Return (x, y) of the center of cell containing provided text 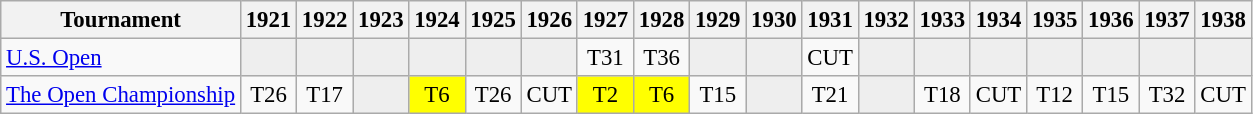
1921 (268, 20)
1930 (774, 20)
T32 (1167, 95)
T18 (942, 95)
1923 (381, 20)
T36 (661, 58)
1934 (998, 20)
T2 (605, 95)
1935 (1055, 20)
1927 (605, 20)
1933 (942, 20)
1926 (549, 20)
T31 (605, 58)
1929 (718, 20)
T21 (830, 95)
U.S. Open (121, 58)
1932 (886, 20)
1938 (1223, 20)
T12 (1055, 95)
T17 (325, 95)
1925 (493, 20)
The Open Championship (121, 95)
1922 (325, 20)
1928 (661, 20)
1936 (1111, 20)
1931 (830, 20)
1937 (1167, 20)
1924 (437, 20)
Tournament (121, 20)
